Identify which cell holds the provided text, then report its [X, Y] central coordinate. 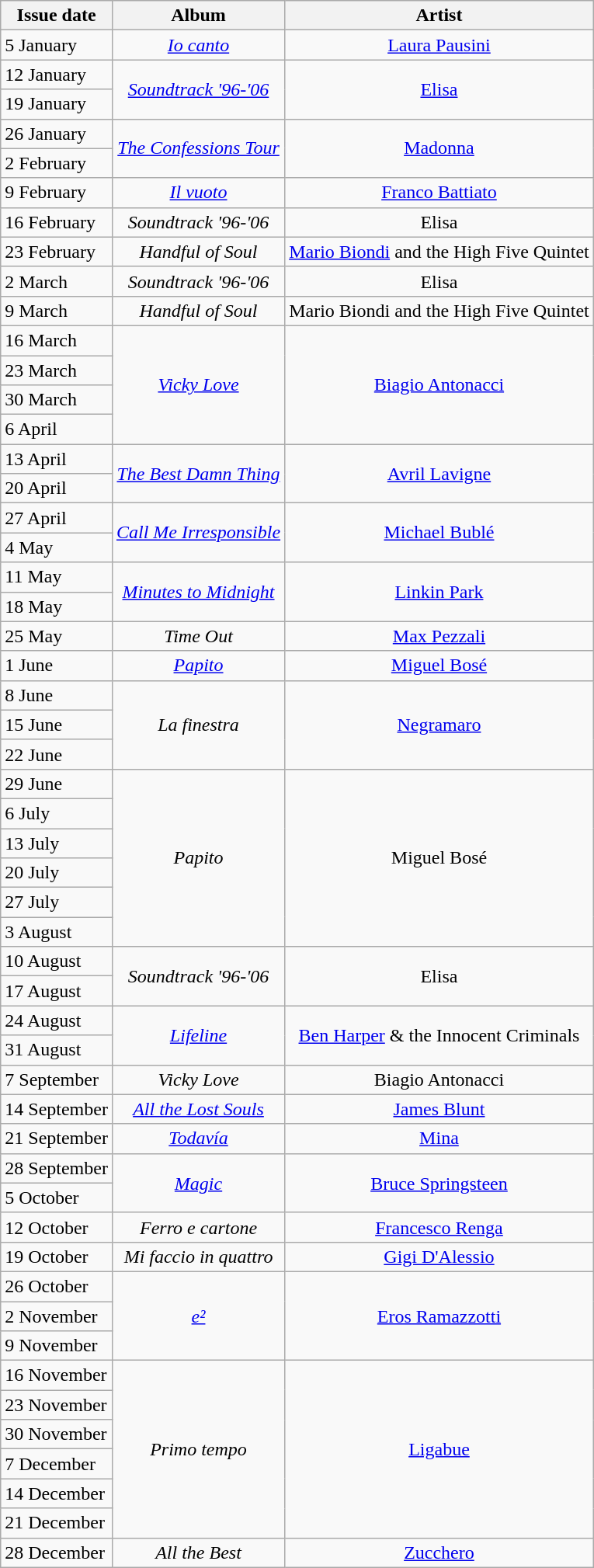
8 June [57, 695]
Negramaro [439, 725]
Minutes to Midnight [198, 592]
22 June [57, 754]
Max Pezzali [439, 636]
Madonna [439, 148]
6 July [57, 813]
16 March [57, 340]
Gigi D'Alessio [439, 1257]
9 February [57, 193]
Zucchero [439, 1552]
21 September [57, 1139]
Ben Harper & the Innocent Criminals [439, 1035]
17 August [57, 991]
20 April [57, 488]
27 July [57, 902]
James Blunt [439, 1109]
2 February [57, 163]
The Best Damn Thing [198, 474]
Time Out [198, 636]
26 January [57, 134]
27 April [57, 518]
14 September [57, 1109]
6 April [57, 429]
28 December [57, 1552]
14 December [57, 1493]
Ligabue [439, 1449]
18 May [57, 607]
4 May [57, 548]
e² [198, 1316]
23 February [57, 252]
15 June [57, 725]
Io canto [198, 45]
Francesco Renga [439, 1227]
All the Lost Souls [198, 1109]
5 October [57, 1198]
23 March [57, 370]
Bruce Springsteen [439, 1183]
Michael Bublé [439, 533]
The Confessions Tour [198, 148]
Il vuoto [198, 193]
Eros Ramazzotti [439, 1316]
19 January [57, 104]
7 December [57, 1464]
La finestra [198, 725]
28 September [57, 1168]
Mi faccio in quattro [198, 1257]
5 January [57, 45]
21 December [57, 1523]
Call Me Irresponsible [198, 533]
13 July [57, 843]
29 June [57, 784]
9 November [57, 1346]
Franco Battiato [439, 193]
13 April [57, 459]
12 October [57, 1227]
9 March [57, 311]
26 October [57, 1286]
Laura Pausini [439, 45]
16 February [57, 222]
Avril Lavigne [439, 474]
Todavía [198, 1139]
Mina [439, 1139]
30 November [57, 1434]
2 March [57, 281]
Linkin Park [439, 592]
Primo tempo [198, 1449]
11 May [57, 577]
3 August [57, 932]
Magic [198, 1183]
10 August [57, 961]
25 May [57, 636]
Artist [439, 16]
Ferro e cartone [198, 1227]
Lifeline [198, 1035]
30 March [57, 400]
1 June [57, 666]
23 November [57, 1405]
12 January [57, 75]
31 August [57, 1050]
24 August [57, 1020]
Issue date [57, 16]
19 October [57, 1257]
All the Best [198, 1552]
20 July [57, 873]
Album [198, 16]
16 November [57, 1375]
2 November [57, 1316]
7 September [57, 1080]
